Detect which cell encompasses the target text, then output its [x, y] center coordinate. 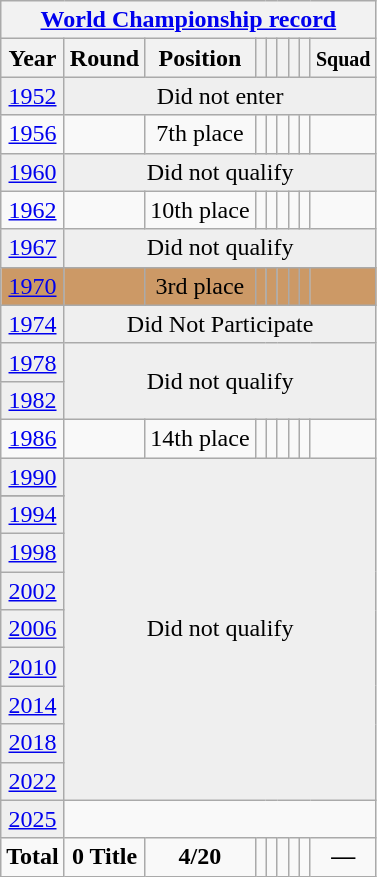
2006 [33, 629]
4/20 [200, 857]
1990 [33, 477]
Did Not Participate [220, 324]
— [343, 857]
14th place [200, 438]
1994 [33, 515]
1956 [33, 134]
Round [104, 58]
1970 [33, 286]
2014 [33, 705]
10th place [200, 210]
7th place [200, 134]
2025 [33, 819]
2018 [33, 743]
2022 [33, 781]
Position [200, 58]
1962 [33, 210]
2010 [33, 667]
2002 [33, 591]
Year [33, 58]
0 Title [104, 857]
Total [33, 857]
1967 [33, 248]
1960 [33, 172]
Squad [343, 58]
1952 [33, 96]
Did not enter [220, 96]
3rd place [200, 286]
1978 [33, 362]
World Championship record [188, 20]
1998 [33, 553]
1974 [33, 324]
1982 [33, 400]
1986 [33, 438]
